Search for the cell housing the specified text and yield its (x, y) center coordinate. 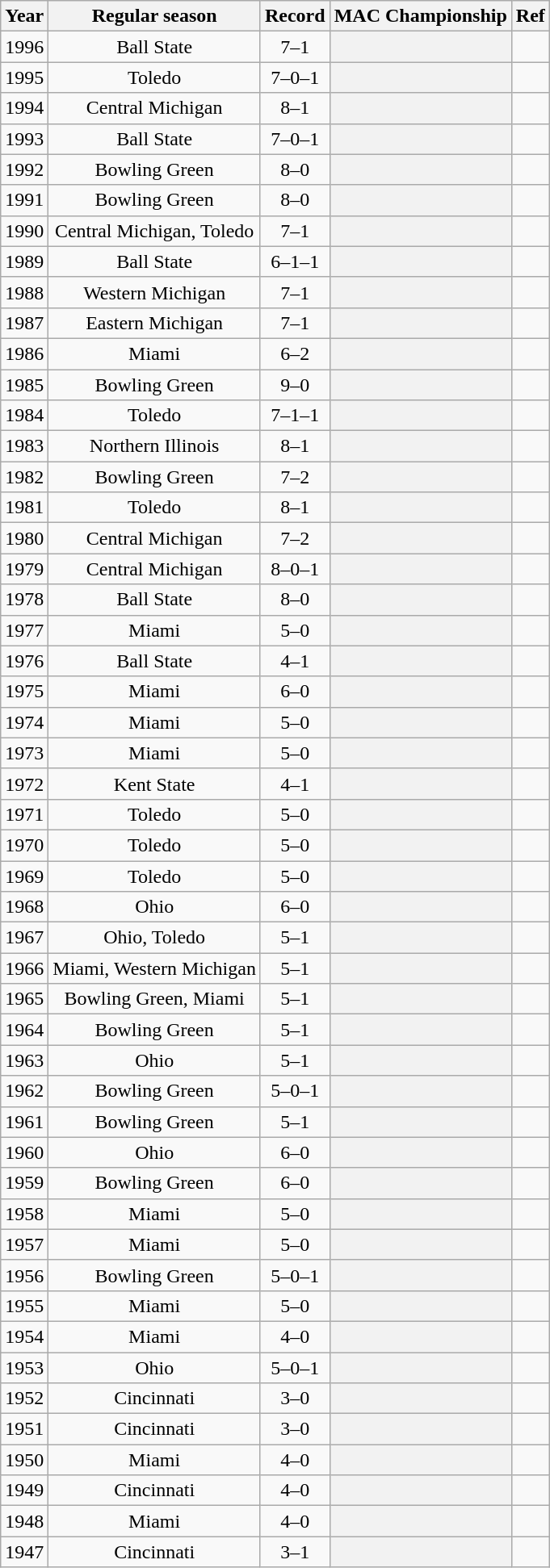
1955 (24, 1306)
1974 (24, 722)
8–0–1 (295, 569)
1984 (24, 416)
1985 (24, 385)
1992 (24, 169)
1954 (24, 1336)
1959 (24, 1183)
1980 (24, 538)
7–1–1 (295, 416)
1953 (24, 1368)
MAC Championship (420, 16)
1968 (24, 907)
1950 (24, 1460)
Eastern Michigan (155, 323)
Ohio, Toledo (155, 938)
1962 (24, 1091)
1963 (24, 1060)
1996 (24, 47)
1979 (24, 569)
1982 (24, 477)
1972 (24, 784)
9–0 (295, 385)
1952 (24, 1399)
1948 (24, 1521)
1947 (24, 1552)
Kent State (155, 784)
1993 (24, 139)
1995 (24, 77)
1967 (24, 938)
Year (24, 16)
Northern Illinois (155, 446)
1983 (24, 446)
1991 (24, 200)
1978 (24, 600)
1951 (24, 1429)
1957 (24, 1244)
3–1 (295, 1552)
1981 (24, 508)
1977 (24, 630)
1986 (24, 353)
1994 (24, 108)
1956 (24, 1275)
Bowling Green, Miami (155, 999)
1970 (24, 845)
Central Michigan, Toledo (155, 231)
1973 (24, 753)
1960 (24, 1152)
Western Michigan (155, 292)
1988 (24, 292)
1990 (24, 231)
1965 (24, 999)
Record (295, 16)
1961 (24, 1122)
1976 (24, 661)
Regular season (155, 16)
6–1–1 (295, 261)
6–2 (295, 353)
Miami, Western Michigan (155, 968)
1966 (24, 968)
Ref (530, 16)
1964 (24, 1030)
1971 (24, 814)
1989 (24, 261)
1987 (24, 323)
1969 (24, 876)
1949 (24, 1491)
1975 (24, 692)
1958 (24, 1214)
